Output the [X, Y] coordinate of the center of the cell containing the given text.  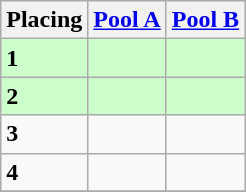
Placing [44, 20]
3 [44, 134]
Pool B [205, 20]
4 [44, 172]
1 [44, 58]
Pool A [127, 20]
2 [44, 96]
